Locate the cell with the specified text and output its [X, Y] center coordinate. 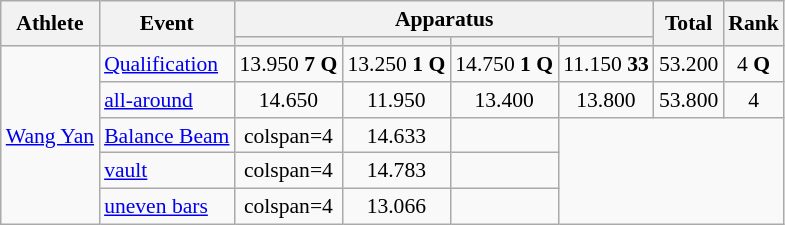
14.750 1 Q [504, 64]
14.633 [396, 136]
13.800 [606, 100]
Balance Beam [166, 136]
11.950 [396, 100]
14.650 [288, 100]
Rank [754, 24]
Athlete [50, 24]
13.950 7 Q [288, 64]
uneven bars [166, 207]
11.150 33 [606, 64]
53.800 [688, 100]
4 Q [754, 64]
all-around [166, 100]
14.783 [396, 171]
13.066 [396, 207]
53.200 [688, 64]
13.400 [504, 100]
Wang Yan [50, 135]
4 [754, 100]
Qualification [166, 64]
13.250 1 Q [396, 64]
Event [166, 24]
vault [166, 171]
Apparatus [444, 19]
Total [688, 24]
